Capture the cell that displays the provided text and extract its (x, y) central coordinate. 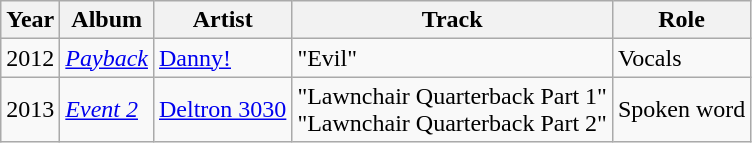
"Evil" (452, 58)
Role (681, 20)
Payback (107, 58)
Track (452, 20)
Year (30, 20)
Vocals (681, 58)
Danny! (222, 58)
Spoken word (681, 110)
2012 (30, 58)
Deltron 3030 (222, 110)
2013 (30, 110)
"Lawnchair Quarterback Part 1""Lawnchair Quarterback Part 2" (452, 110)
Event 2 (107, 110)
Artist (222, 20)
Album (107, 20)
